Detect which cell encompasses the target text, then output its (X, Y) center coordinate. 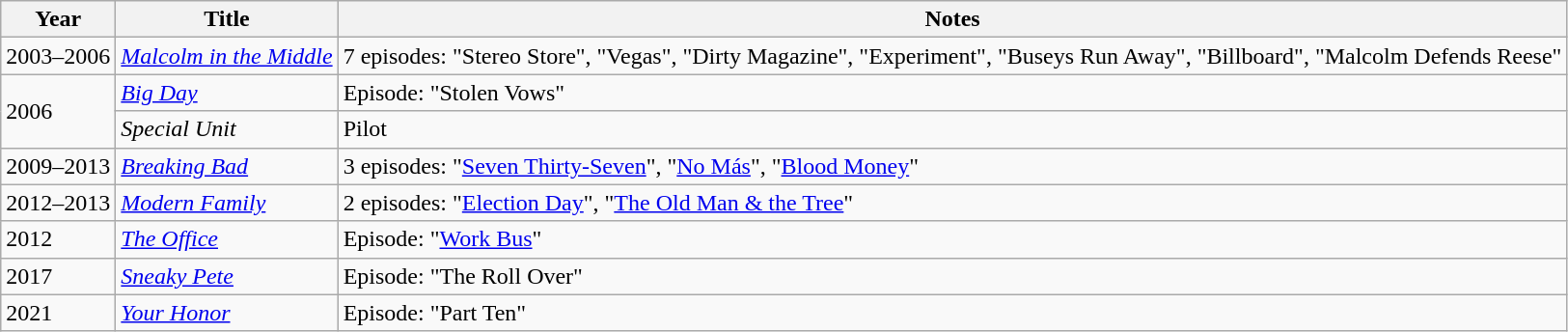
2017 (58, 276)
Breaking Bad (227, 166)
Episode: "Work Bus" (952, 239)
2012–2013 (58, 203)
Modern Family (227, 203)
7 episodes: "Stereo Store", "Vegas", "Dirty Magazine", "Experiment", "Buseys Run Away", "Billboard", "Malcolm Defends Reese" (952, 56)
The Office (227, 239)
2006 (58, 111)
Episode: "The Roll Over" (952, 276)
Pilot (952, 129)
Episode: "Part Ten" (952, 313)
2 episodes: "Election Day", "The Old Man & the Tree" (952, 203)
Year (58, 19)
2021 (58, 313)
Episode: "Stolen Vows" (952, 93)
Malcolm in the Middle (227, 56)
3 episodes: "Seven Thirty-Seven", "No Más", "Blood Money" (952, 166)
2003–2006 (58, 56)
2012 (58, 239)
Sneaky Pete (227, 276)
2009–2013 (58, 166)
Big Day (227, 93)
Your Honor (227, 313)
Notes (952, 19)
Title (227, 19)
Special Unit (227, 129)
